Find where the given text appears and provide that cell's center as (x, y) coordinate. 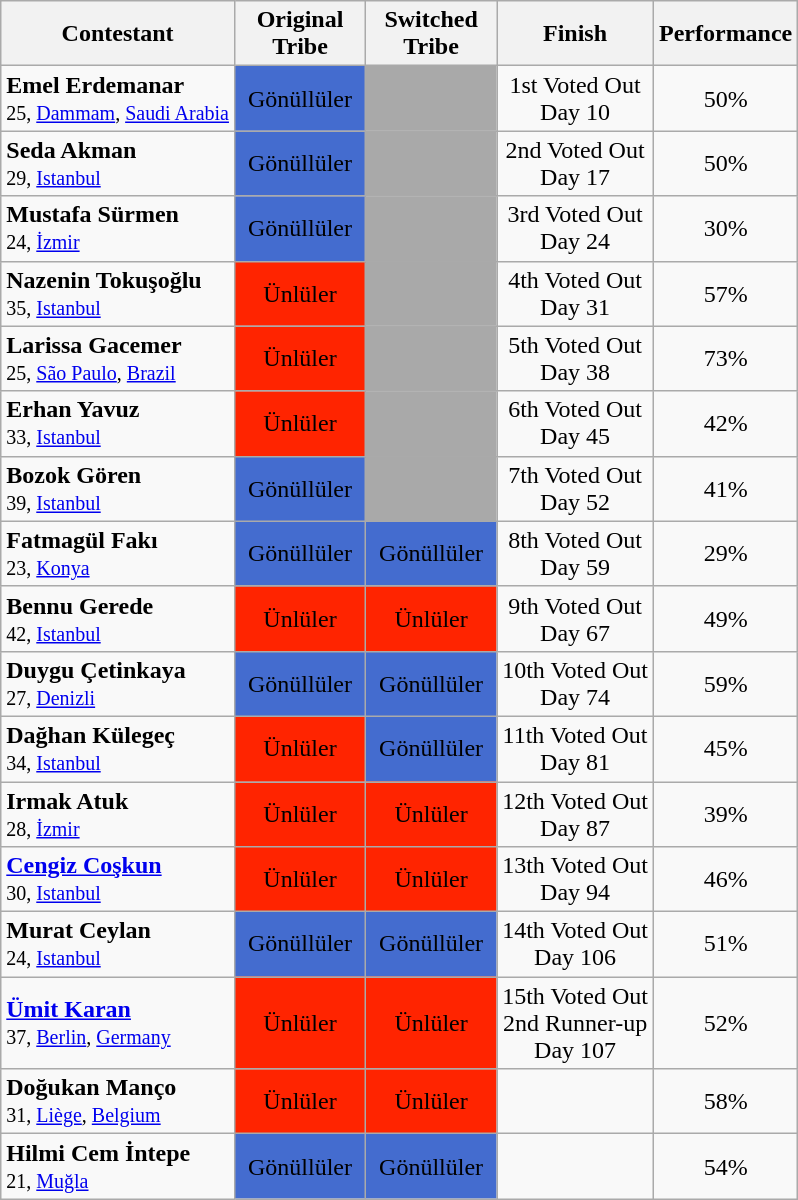
5th Voted OutDay 38 (576, 358)
59% (725, 684)
6th Voted OutDay 45 (576, 424)
51% (725, 944)
Bennu Gerede 42, Istanbul (118, 618)
13th Voted OutDay 94 (576, 880)
Mustafa Sürmen 24, İzmir (118, 228)
49% (725, 618)
Seda Akman 29, Istanbul (118, 164)
Murat Ceylan 24, Istanbul (118, 944)
73% (725, 358)
Larissa Gacemer25, São Paulo, Brazil (118, 358)
15th Voted Out2nd Runner-upDay 107 (576, 1023)
14th Voted OutDay 106 (576, 944)
57% (725, 294)
42% (725, 424)
12th Voted OutDay 87 (576, 814)
Emel Erdemanar 25, Dammam, Saudi Arabia (118, 98)
1st Voted OutDay 10 (576, 98)
Duygu Çetinkaya 27, Denizli (118, 684)
9th Voted OutDay 67 (576, 618)
29% (725, 554)
54% (725, 1166)
46% (725, 880)
11th Voted OutDay 81 (576, 748)
Nazenin Tokuşoğlu35, Istanbul (118, 294)
Bozok Gören 39, Istanbul (118, 488)
30% (725, 228)
Ümit Karan37, Berlin, Germany (118, 1023)
Original Tribe (300, 34)
Dağhan Külegeç34, Istanbul (118, 748)
58% (725, 1102)
Erhan Yavuz33, Istanbul (118, 424)
45% (725, 748)
10th Voted OutDay 74 (576, 684)
Fatmagül Fakı23, Konya (118, 554)
4th Voted OutDay 31 (576, 294)
3rd Voted OutDay 24 (576, 228)
Contestant (118, 34)
7th Voted OutDay 52 (576, 488)
Finish (576, 34)
Hilmi Cem İntepe 21, Muğla (118, 1166)
39% (725, 814)
52% (725, 1023)
8th Voted OutDay 59 (576, 554)
Switched Tribe (432, 34)
Irmak Atuk28, İzmir (118, 814)
Performance (725, 34)
2nd Voted OutDay 17 (576, 164)
41% (725, 488)
Cengiz Coşkun 30, Istanbul (118, 880)
Doğukan Manço 31, Liège, Belgium (118, 1102)
